Scan for the cell matching the given text and deliver its (X, Y) coordinate at center. 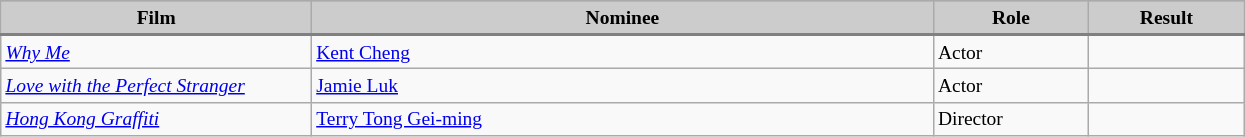
Hong Kong Graffiti (156, 118)
Director (1010, 118)
Why Me (156, 52)
Kent Cheng (623, 52)
Film (156, 18)
Terry Tong Gei-ming (623, 118)
Role (1010, 18)
Nominee (623, 18)
Love with the Perfect Stranger (156, 86)
Jamie Luk (623, 86)
Result (1166, 18)
